From the cell containing the given text, extract its center point as (x, y) coordinate. 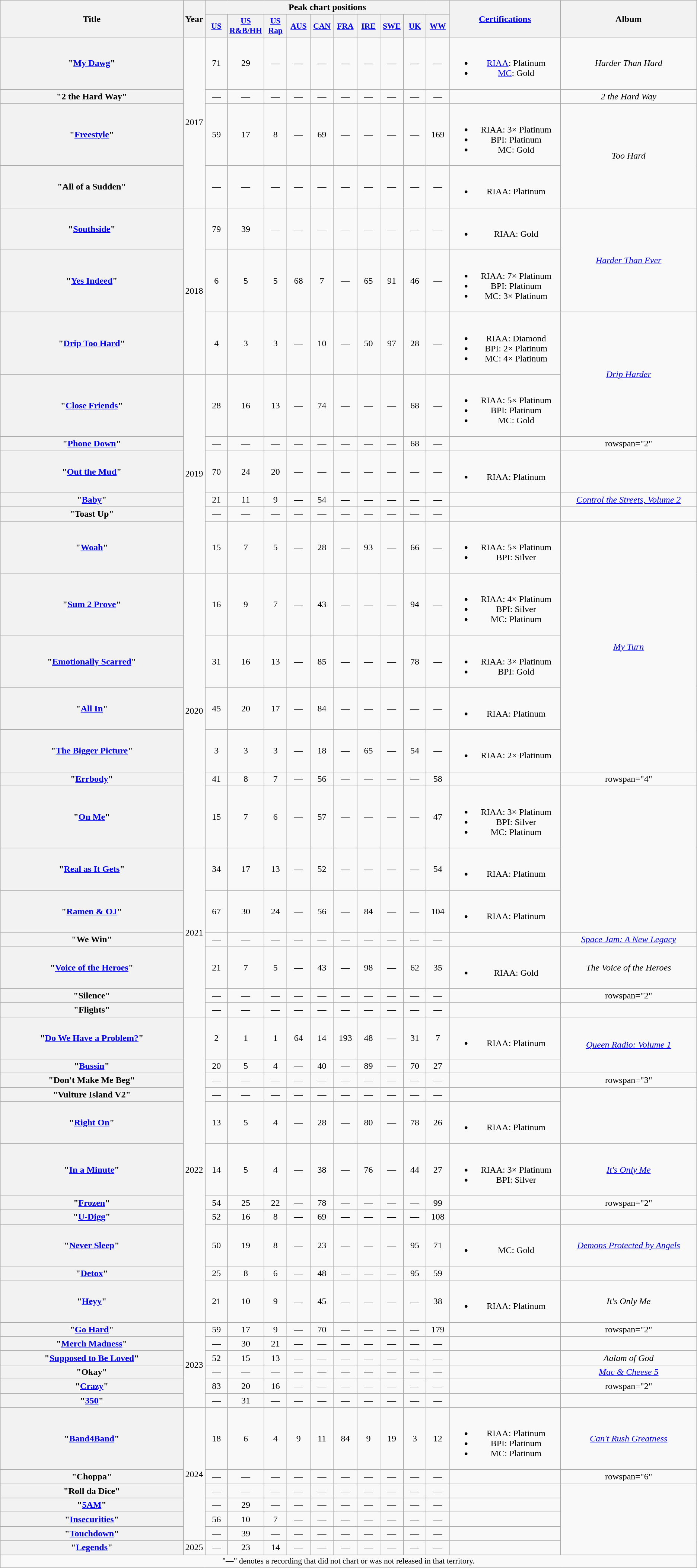
UK (415, 26)
2 (216, 1038)
"Heyy" (92, 1301)
"Flights" (92, 1010)
2018 (194, 291)
RIAA: 4× PlatinumBPI: SilverMC: Platinum (505, 605)
RIAA: 5× PlatinumBPI: Silver (505, 547)
93 (369, 547)
22 (276, 1203)
Year (194, 19)
Harder Than Hard (628, 63)
RIAA: DiamondBPI: 2× PlatinumMC: 4× Platinum (505, 343)
62 (415, 967)
"Detox" (92, 1273)
2025 (194, 1548)
193 (346, 1038)
"5AM" (92, 1505)
2017 (194, 122)
"Go Hard" (92, 1329)
79 (216, 229)
"Supposed to Be Loved" (92, 1358)
108 (437, 1217)
"Woah" (92, 547)
"We Win" (92, 939)
SWE (392, 26)
2019 (194, 474)
67 (216, 911)
"On Me" (92, 817)
"350" (92, 1400)
Harder Than Ever (628, 260)
rowspan="4" (628, 779)
"Sum 2 Prove" (92, 605)
"Ramen & OJ" (92, 911)
Certifications (505, 19)
"In a Minute" (92, 1170)
"2 the Hard Way" (92, 96)
Title (92, 19)
"U-Digg" (92, 1217)
"Yes Indeed" (92, 281)
rowspan="3" (628, 1080)
"Out the Mud" (92, 471)
41 (216, 779)
RIAA: PlatinumMC: Gold (505, 63)
169 (437, 135)
"Baby" (92, 500)
My Turn (628, 646)
RIAA: 7× PlatinumBPI: PlatinumMC: 3× Platinum (505, 281)
"Band4Band" (92, 1438)
USRap (276, 26)
64 (299, 1038)
2021 (194, 932)
57 (322, 817)
"Frozen" (92, 1203)
"Emotionally Scarred" (92, 662)
"Touchdown" (92, 1533)
US (216, 26)
"Bussin" (92, 1066)
"Toast Up" (92, 514)
"Don't Make Me Beg" (92, 1080)
46 (415, 281)
"Choppa" (92, 1477)
"Silence" (92, 995)
94 (415, 605)
"Crazy" (92, 1386)
"Do We Have a Problem?" (92, 1038)
"—" denotes a recording that did not chart or was not released in that territory. (348, 1561)
"Insecurities" (92, 1519)
34 (216, 869)
"Phone Down" (92, 443)
"Roll da Dice" (92, 1491)
Queen Radio: Volume 1 (628, 1045)
83 (216, 1386)
26 (437, 1123)
76 (369, 1170)
"Close Friends" (92, 405)
35 (437, 967)
91 (392, 281)
The Voice of the Heroes (628, 967)
RIAA: 3× PlatinumBPI: Gold (505, 662)
RIAA: 2× Platinum (505, 750)
"Real as It Gets" (92, 869)
"Okay" (92, 1372)
85 (322, 662)
"Right On" (92, 1123)
RIAA: 3× PlatinumBPI: PlatinumMC: Gold (505, 135)
97 (392, 343)
"Merch Madness" (92, 1344)
RIAA: 5× PlatinumBPI: PlatinumMC: Gold (505, 405)
rowspan="6" (628, 1477)
Aalam of God (628, 1358)
"Vulture Island V2" (92, 1094)
"Never Sleep" (92, 1245)
CAN (322, 26)
Peak chart positions (327, 7)
RIAA: PlatinumBPI: PlatinumMC: Platinum (505, 1438)
"Legends" (92, 1548)
USR&B/HH (246, 26)
"The Bigger Picture" (92, 750)
2024 (194, 1474)
"Drip Too Hard" (92, 343)
"My Dawg" (92, 63)
Demons Protected by Angels (628, 1245)
Album (628, 19)
FRA (346, 26)
"Southside" (92, 229)
12 (437, 1438)
99 (437, 1203)
2023 (194, 1365)
Too Hard (628, 156)
98 (369, 967)
"Freestyle" (92, 135)
2 the Hard Way (628, 96)
"All In" (92, 709)
Mac & Cheese 5 (628, 1372)
"Errbody" (92, 779)
WW (437, 26)
44 (415, 1170)
47 (437, 817)
Space Jam: A New Legacy (628, 939)
58 (437, 779)
179 (437, 1329)
RIAA: 3× PlatinumBPI: Silver (505, 1170)
2022 (194, 1170)
Drip Harder (628, 374)
40 (322, 1066)
104 (437, 911)
Can't Rush Greatness (628, 1438)
IRE (369, 26)
"Voice of the Heroes" (92, 967)
Control the Streets, Volume 2 (628, 500)
2020 (194, 711)
MC: Gold (505, 1245)
80 (369, 1123)
"All of a Sudden" (92, 187)
66 (415, 547)
AUS (299, 26)
89 (369, 1066)
74 (322, 405)
RIAA: 3× PlatinumBPI: SilverMC: Platinum (505, 817)
